Return the [x, y] coordinate for the center point of the cell that contains the specified text.  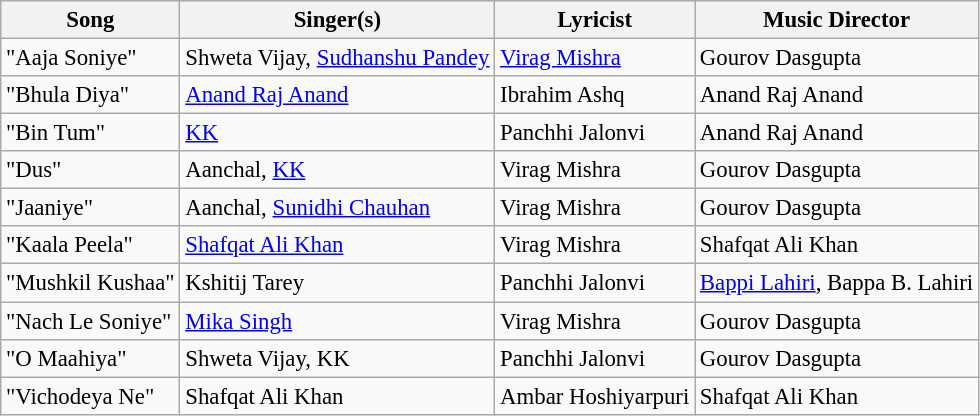
Aanchal, KK [338, 170]
Shweta Vijay, Sudhanshu Pandey [338, 58]
Bappi Lahiri, Bappa B. Lahiri [837, 283]
Lyricist [595, 20]
Song [90, 20]
"Kaala Peela" [90, 245]
Singer(s) [338, 20]
"Vichodeya Ne" [90, 396]
"Jaaniye" [90, 208]
Shweta Vijay, KK [338, 358]
"Mushkil Kushaa" [90, 283]
Ibrahim Ashq [595, 95]
Aanchal, Sunidhi Chauhan [338, 208]
Ambar Hoshiyarpuri [595, 396]
KK [338, 133]
"Bhula Diya" [90, 95]
Music Director [837, 20]
Mika Singh [338, 321]
"Nach Le Soniye" [90, 321]
"O Maahiya" [90, 358]
Kshitij Tarey [338, 283]
"Bin Tum" [90, 133]
"Dus" [90, 170]
"Aaja Soniye" [90, 58]
